Capture the cell that displays the provided text and extract its (X, Y) central coordinate. 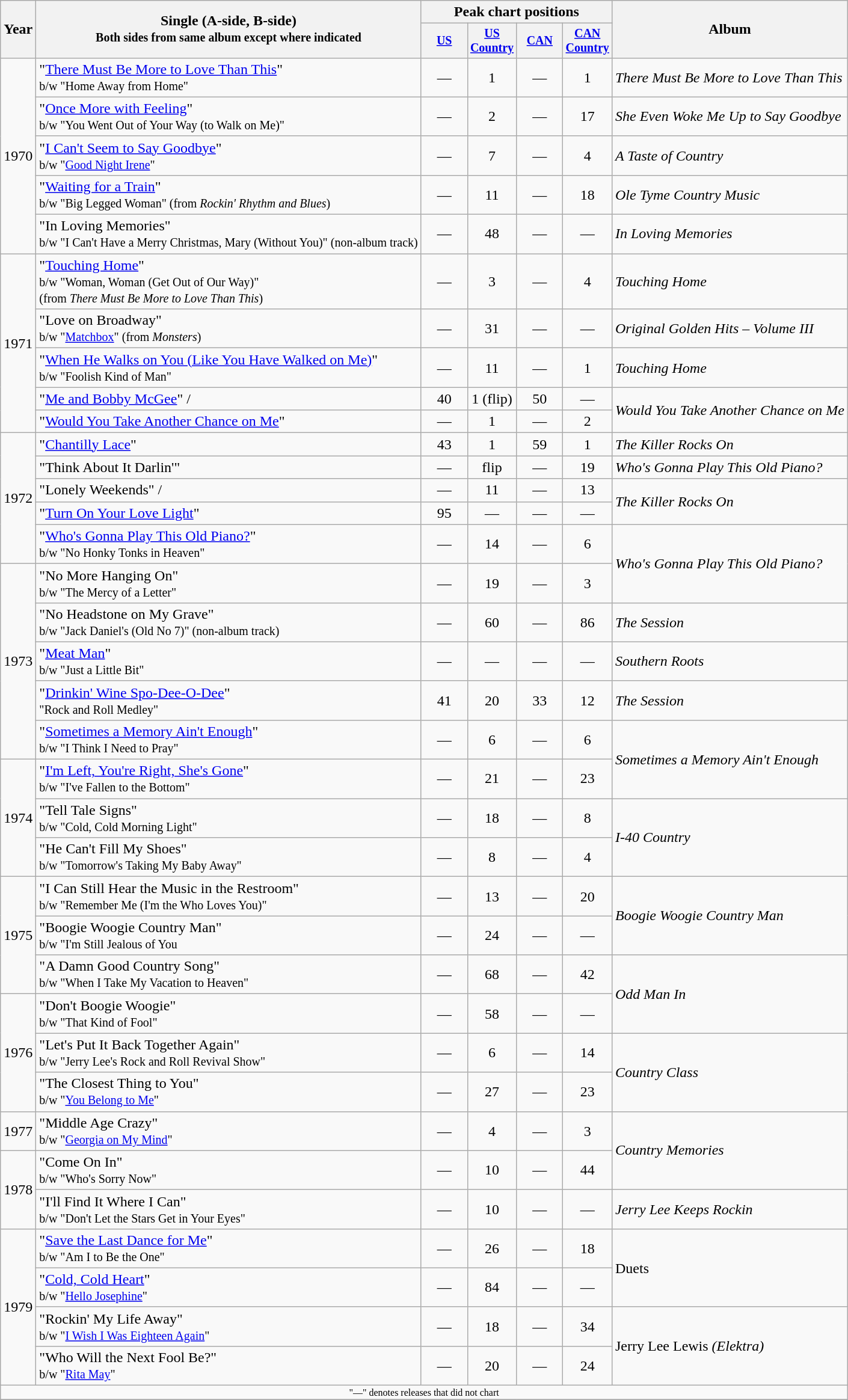
"Don't Boogie Woogie"b/w "That Kind of Fool" (229, 1014)
CAN Country (588, 41)
1970 (18, 155)
Country Class (730, 1072)
Peak chart positions (516, 12)
"Save the Last Dance for Me"b/w "Am I to Be the One" (229, 1248)
Southern Roots (730, 662)
17 (588, 117)
42 (588, 974)
"Me and Bobby McGee" / (229, 399)
1971 (18, 343)
1977 (18, 1131)
"Rockin' My Life Away"b/w "I Wish I Was Eighteen Again" (229, 1327)
43 (444, 444)
"Let's Put It Back Together Again"b/w "Jerry Lee's Rock and Roll Revival Show" (229, 1052)
"Touching Home"b/w "Woman, Woman (Get Out of Our Way)"(from There Must Be More to Love Than This) (229, 281)
"He Can't Fill My Shoes"b/w "Tomorrow's Taking My Baby Away" (229, 858)
"I'll Find It Where I Can"b/w "Don't Let the Stars Get in Your Eyes" (229, 1209)
"Waiting for a Train"b/w "Big Legged Woman" (from Rockin' Rhythm and Blues) (229, 195)
Duets (730, 1268)
"Boogie Woogie Country Man"b/w "I'm Still Jealous of You (229, 936)
In Loving Memories (730, 235)
"No Headstone on My Grave"b/w "Jack Daniel's (Old No 7)" (non-album track) (229, 622)
She Even Woke Me Up to Say Goodbye (730, 117)
Single (A-side, B-side)Both sides from same album except where indicated (229, 29)
I-40 Country (730, 838)
There Must Be More to Love Than This (730, 77)
21 (492, 779)
"I Can't Seem to Say Goodbye"b/w "Good Night Irene" (229, 155)
Jerry Lee Keeps Rockin (730, 1209)
27 (492, 1092)
1975 (18, 936)
"The Closest Thing to You"b/w "You Belong to Me" (229, 1092)
"Who Will the Next Fool Be?"b/w "Rita May" (229, 1365)
US (444, 41)
33 (540, 700)
60 (492, 622)
7 (492, 155)
1973 (18, 662)
"Meat Man"b/w "Just a Little Bit" (229, 662)
Ole Tyme Country Music (730, 195)
1972 (18, 498)
86 (588, 622)
A Taste of Country (730, 155)
"When He Walks on You (Like You Have Walked on Me)"b/w "Foolish Kind of Man" (229, 368)
"Turn On Your Love Light" (229, 513)
44 (588, 1170)
"No More Hanging On"b/w "The Mercy of a Letter" (229, 583)
"Think About It Darlin'" (229, 467)
"Lonely Weekends" / (229, 490)
1978 (18, 1190)
"I Can Still Hear the Music in the Restroom"b/w "Remember Me (I'm the Who Loves You)" (229, 896)
Boogie Woogie Country Man (730, 916)
"Would You Take Another Chance on Me" (229, 422)
84 (492, 1287)
59 (540, 444)
"Chantilly Lace" (229, 444)
"Sometimes a Memory Ain't Enough"b/w "I Think I Need to Pray" (229, 740)
US Country (492, 41)
68 (492, 974)
Sometimes a Memory Ain't Enough (730, 759)
26 (492, 1248)
"Come On In"b/w "Who's Sorry Now" (229, 1170)
Country Memories (730, 1150)
"Love on Broadway"b/w "Matchbox" (from Monsters) (229, 328)
"Tell Tale Signs"b/w "Cold, Cold Morning Light" (229, 818)
"Drinkin' Wine Spo-Dee-O-Dee" "Rock and Roll Medley" (229, 700)
1 (flip) (492, 399)
40 (444, 399)
31 (492, 328)
Year (18, 29)
"In Loving Memories"b/w "I Can't Have a Merry Christmas, Mary (Without You)" (non-album track) (229, 235)
"Cold, Cold Heart"b/w "Hello Josephine" (229, 1287)
"Middle Age Crazy"b/w "Georgia on My Mind" (229, 1131)
Original Golden Hits – Volume III (730, 328)
1976 (18, 1052)
"I'm Left, You're Right, She's Gone"b/w "I've Fallen to the Bottom" (229, 779)
48 (492, 235)
34 (588, 1327)
12 (588, 700)
58 (492, 1014)
"A Damn Good Country Song"b/w "When I Take My Vacation to Heaven" (229, 974)
41 (444, 700)
Jerry Lee Lewis (Elektra) (730, 1346)
1974 (18, 818)
"Who's Gonna Play This Old Piano?"b/w "No Honky Tonks in Heaven" (229, 544)
"There Must Be More to Love Than This"b/w "Home Away from Home" (229, 77)
Album (730, 29)
Odd Man In (730, 994)
"Once More with Feeling"b/w "You Went Out of Your Way (to Walk on Me)" (229, 117)
95 (444, 513)
50 (540, 399)
flip (492, 467)
"—" denotes releases that did not chart (425, 1393)
1979 (18, 1307)
Would You Take Another Chance on Me (730, 410)
CAN (540, 41)
